Locate the cell with the specified text and output its [x, y] center coordinate. 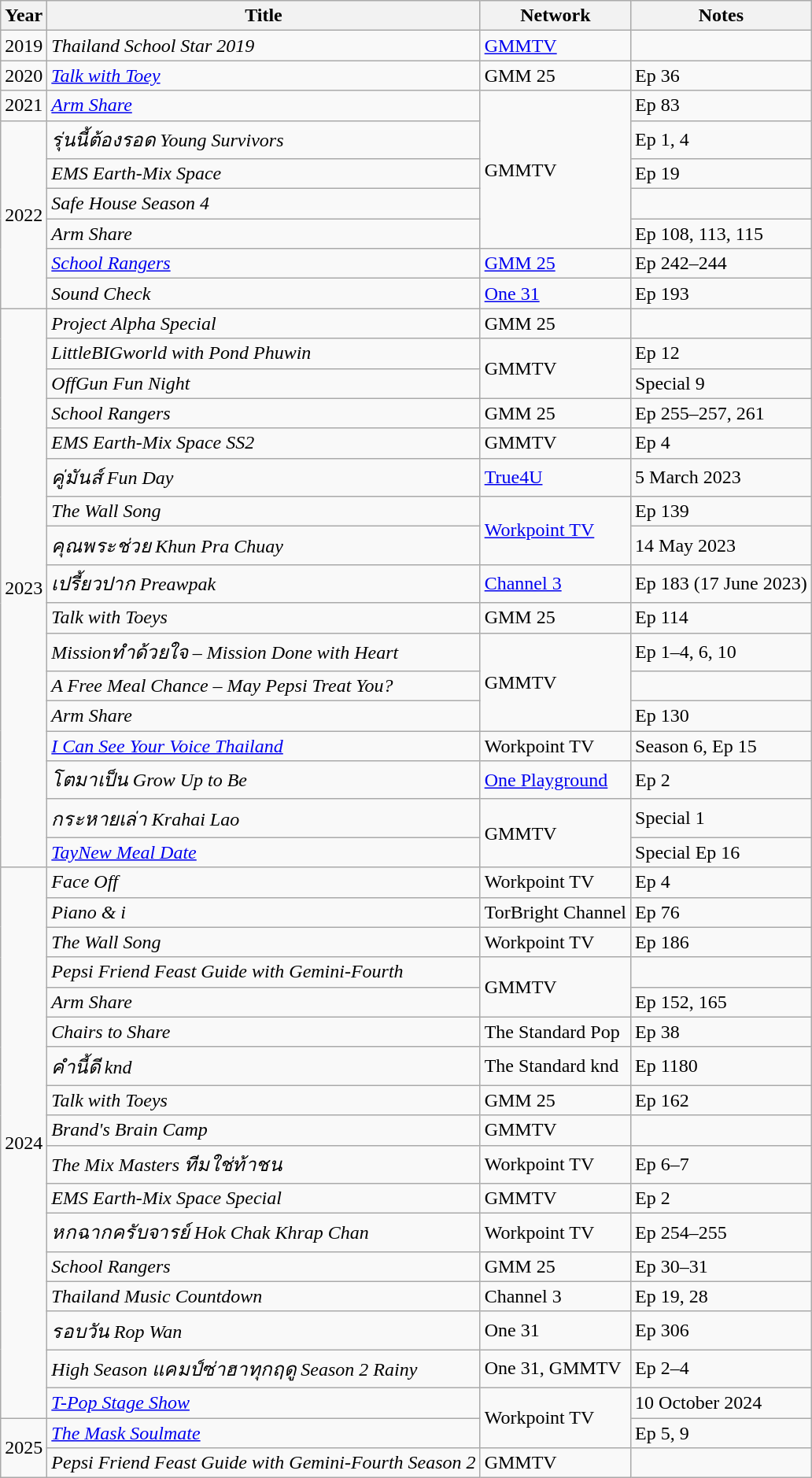
The Mask Soulmate [264, 1433]
2020 [24, 76]
Ep 76 [722, 912]
Ep 19, 28 [722, 1296]
A Free Meal Chance – May Pepsi Treat You? [264, 686]
Ep 306 [722, 1330]
One Playground [555, 781]
Talk with Toey [264, 76]
Ep 30–31 [722, 1266]
Ep 162 [722, 1100]
14 May 2023 [722, 546]
Ep 139 [722, 512]
The Mix Masters ทีมใช่ท้าชน [264, 1165]
Ep 12 [722, 353]
Piano & i [264, 912]
Face Off [264, 882]
Ep 255–257, 261 [722, 413]
TorBright Channel [555, 912]
2022 [24, 214]
Thailand Music Countdown [264, 1296]
Ep 83 [722, 105]
I Can See Your Voice Thailand [264, 746]
EMS Earth-Mix Space Special [264, 1199]
Ep 19 [722, 174]
Missionทำด้วยใจ – Mission Done with Heart [264, 652]
Ep 38 [722, 1032]
2024 [24, 1143]
2021 [24, 105]
Ep 6–7 [722, 1165]
10 October 2024 [722, 1402]
Ep 5, 9 [722, 1433]
Special Ep 16 [722, 852]
คุณพระช่วย Khun Pra Chuay [264, 546]
OffGun Fun Night [264, 383]
EMS Earth-Mix Space SS2 [264, 443]
Network [555, 16]
Thailand School Star 2019 [264, 46]
กระหายเล่า Krahai Lao [264, 818]
เปรี้ยวปาก Preawpak [264, 584]
Special 9 [722, 383]
Project Alpha Special [264, 323]
Ep 254–255 [722, 1232]
คู่มันส์ Fun Day [264, 477]
LittleBIGworld with Pond Phuwin [264, 353]
Ep 108, 113, 115 [722, 234]
5 March 2023 [722, 477]
Ep 36 [722, 76]
Ep 1–4, 6, 10 [722, 652]
Notes [722, 16]
EMS Earth-Mix Space [264, 174]
Season 6, Ep 15 [722, 746]
High Season แคมป์ซ่าฮาทุกฤดู Season 2 Rainy [264, 1369]
Pepsi Friend Feast Guide with Gemini-Fourth Season 2 [264, 1463]
หกฉากครับจารย์ Hok Chak Khrap Chan [264, 1232]
The Standard Pop [555, 1032]
Title [264, 16]
True4U [555, 477]
Ep 183 (17 June 2023) [722, 584]
Sound Check [264, 294]
Ep 2–4 [722, 1369]
One 31, GMMTV [555, 1369]
Ep 193 [722, 294]
คำนี้ดี knd [264, 1066]
Pepsi Friend Feast Guide with Gemini-Fourth [264, 972]
Chairs to Share [264, 1032]
Safe House Season 4 [264, 204]
Year [24, 16]
Ep 1180 [722, 1066]
2025 [24, 1448]
2019 [24, 46]
Ep 1, 4 [722, 140]
Brand's Brain Camp [264, 1130]
TayNew Meal Date [264, 852]
Ep 152, 165 [722, 1002]
Special 1 [722, 818]
รุ่นนี้ต้องรอด Young Survivors [264, 140]
Ep 242–244 [722, 264]
โตมาเป็น Grow Up to Be [264, 781]
รอบวัน Rop Wan [264, 1330]
Ep 130 [722, 716]
Ep 186 [722, 942]
T-Pop Stage Show [264, 1402]
Ep 114 [722, 618]
2023 [24, 588]
The Standard knd [555, 1066]
